Extract the [X, Y] coordinate from the center of the cell holding the provided text.  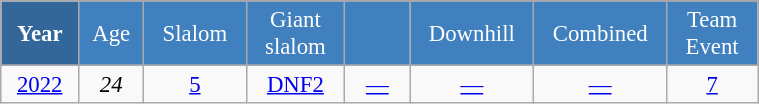
7 [712, 85]
5 [195, 85]
Year [40, 34]
DNF2 [296, 85]
2022 [40, 85]
Slalom [195, 34]
24 [112, 85]
Giantslalom [296, 34]
Age [112, 34]
Team Event [712, 34]
Combined [600, 34]
Downhill [472, 34]
